Detect which cell encompasses the target text, then output its (X, Y) center coordinate. 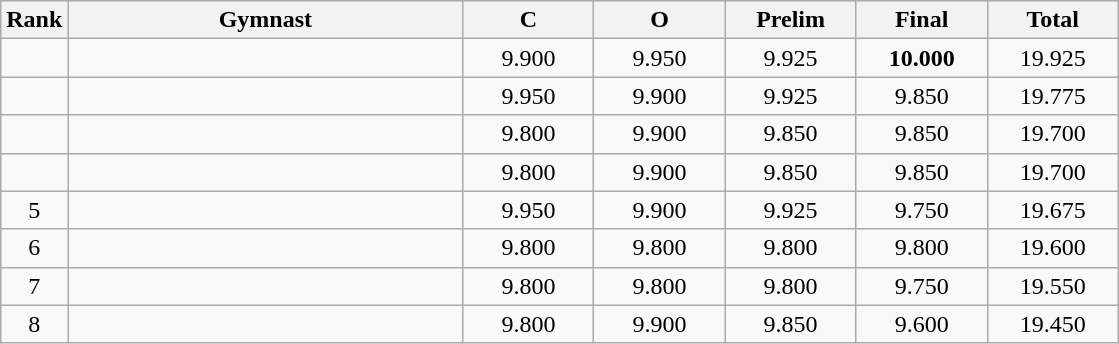
7 (34, 286)
Total (1052, 20)
Final (922, 20)
5 (34, 210)
19.600 (1052, 248)
19.675 (1052, 210)
C (528, 20)
10.000 (922, 58)
19.550 (1052, 286)
9.600 (922, 324)
19.925 (1052, 58)
Gymnast (266, 20)
O (660, 20)
19.450 (1052, 324)
Rank (34, 20)
19.775 (1052, 96)
6 (34, 248)
8 (34, 324)
Prelim (790, 20)
